Output the [X, Y] coordinate of the center of the cell containing the given text.  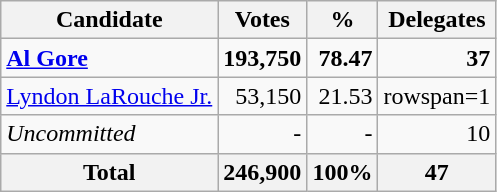
100% [342, 172]
Al Gore [110, 58]
10 [437, 134]
Uncommitted [110, 134]
Lyndon LaRouche Jr. [110, 96]
53,150 [262, 96]
37 [437, 58]
246,900 [262, 172]
78.47 [342, 58]
% [342, 20]
47 [437, 172]
Delegates [437, 20]
Total [110, 172]
Candidate [110, 20]
Votes [262, 20]
rowspan=1 [437, 96]
21.53 [342, 96]
193,750 [262, 58]
